Extract the [x, y] coordinate from the center of the cell holding the provided text.  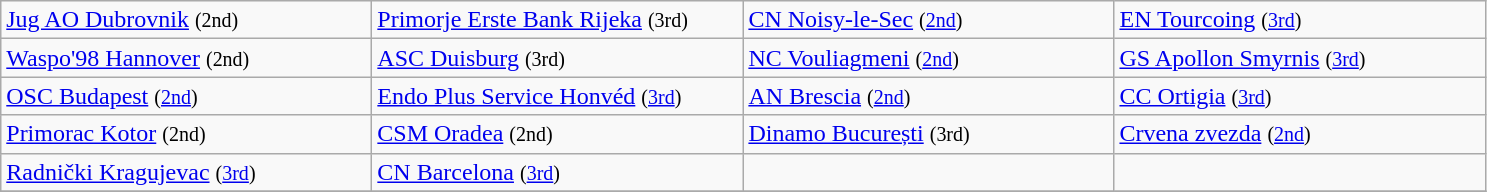
GS Apollon Smyrnis (3rd) [1300, 58]
OSC Budapest (2nd) [186, 96]
Crvena zvezda (2nd) [1300, 134]
Dinamo București (3rd) [928, 134]
CN Noisy-le-Sec (2nd) [928, 20]
CN Barcelona (3rd) [558, 172]
Primorje Erste Bank Rijeka (3rd) [558, 20]
ASC Duisburg (3rd) [558, 58]
NC Vouliagmeni (2nd) [928, 58]
Waspo'98 Hannover (2nd) [186, 58]
Endo Plus Service Honvéd (3rd) [558, 96]
Radnički Kragujevac (3rd) [186, 172]
Jug AO Dubrovnik (2nd) [186, 20]
CC Ortigia (3rd) [1300, 96]
CSM Oradea (2nd) [558, 134]
EN Tourcoing (3rd) [1300, 20]
AN Brescia (2nd) [928, 96]
Primorac Kotor (2nd) [186, 134]
